For the text-containing cell, return its midpoint in [X, Y] coordinate format. 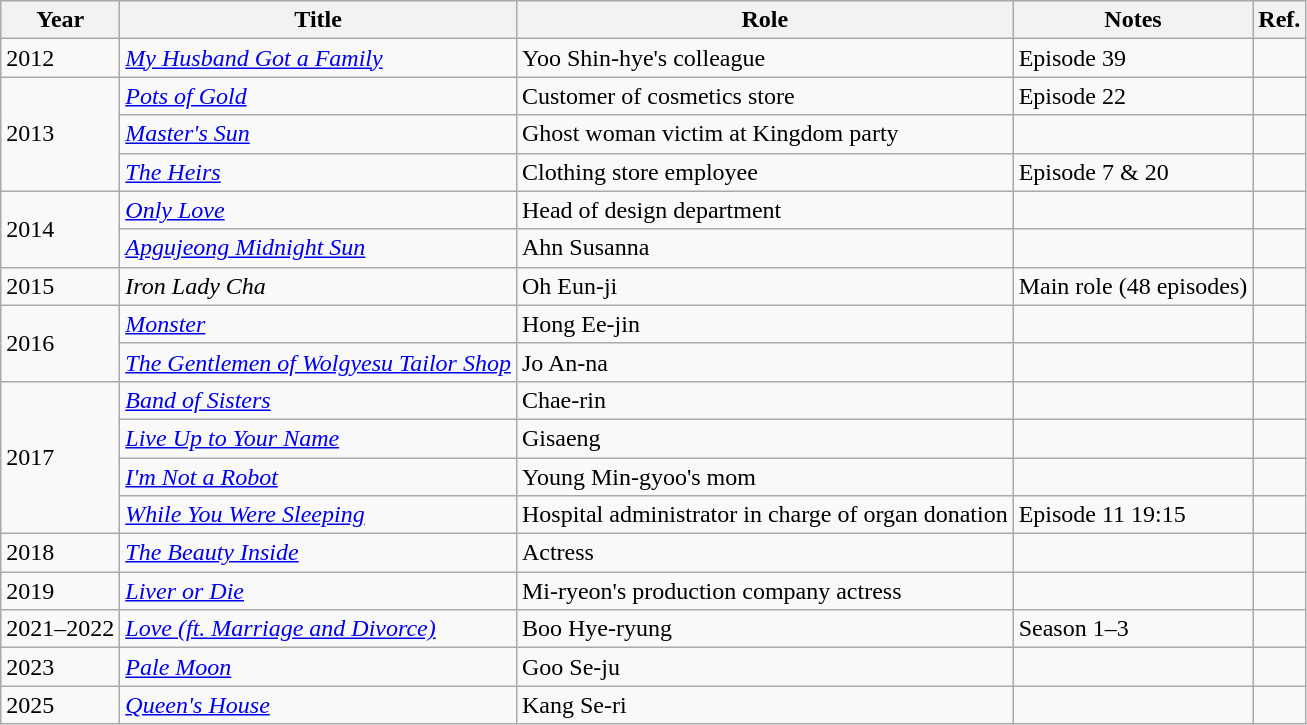
2016 [60, 343]
While You Were Sleeping [318, 515]
Band of Sisters [318, 400]
Master's Sun [318, 134]
The Gentlemen of Wolgyesu Tailor Shop [318, 362]
Yoo Shin-hye's colleague [764, 58]
Ref. [1280, 20]
Season 1–3 [1133, 629]
Chae-rin [764, 400]
Ahn Susanna [764, 248]
I'm Not a Robot [318, 477]
Head of design department [764, 210]
Iron Lady Cha [318, 286]
2023 [60, 667]
2015 [60, 286]
Title [318, 20]
Only Love [318, 210]
Episode 11 19:15 [1133, 515]
Pots of Gold [318, 96]
Liver or Die [318, 591]
Gisaeng [764, 438]
The Beauty Inside [318, 553]
Notes [1133, 20]
The Heirs [318, 172]
2017 [60, 457]
2018 [60, 553]
Love (ft. Marriage and Divorce) [318, 629]
Episode 22 [1133, 96]
Role [764, 20]
Kang Se-ri [764, 705]
Queen's House [318, 705]
My Husband Got a Family [318, 58]
Mi-ryeon's production company actress [764, 591]
Apgujeong Midnight Sun [318, 248]
Clothing store employee [764, 172]
Pale Moon [318, 667]
Year [60, 20]
Hospital administrator in charge of organ donation [764, 515]
Young Min-gyoo's mom [764, 477]
2025 [60, 705]
Hong Ee-jin [764, 324]
2014 [60, 229]
Main role (48 episodes) [1133, 286]
Live Up to Your Name [318, 438]
Episode 7 & 20 [1133, 172]
2012 [60, 58]
Ghost woman victim at Kingdom party [764, 134]
Monster [318, 324]
2013 [60, 134]
Customer of cosmetics store [764, 96]
2019 [60, 591]
Jo An-na [764, 362]
Goo Se-ju [764, 667]
Oh Eun-ji [764, 286]
Boo Hye-ryung [764, 629]
Actress [764, 553]
Episode 39 [1133, 58]
2021–2022 [60, 629]
